Capture the cell that displays the provided text and extract its (X, Y) central coordinate. 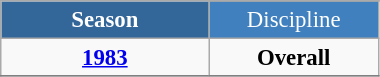
Discipline (294, 20)
Overall (294, 58)
1983 (105, 58)
Season (105, 20)
